Detect which cell encompasses the target text, then output its (X, Y) center coordinate. 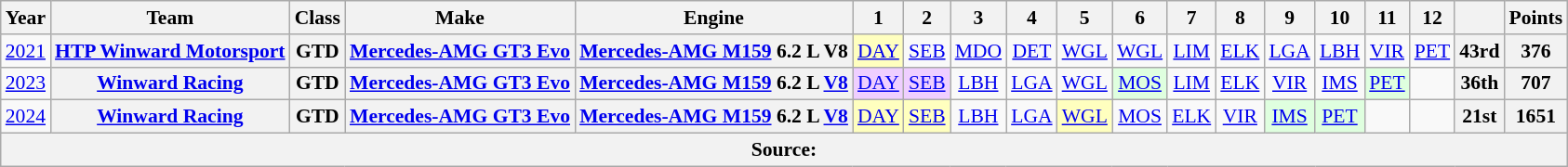
6 (1140, 18)
3 (978, 18)
Engine (714, 18)
Class (318, 18)
2023 (26, 83)
HTP Winward Motorsport (170, 51)
4 (1031, 18)
36th (1479, 83)
376 (1536, 51)
8 (1240, 18)
1 (878, 18)
Make (459, 18)
2024 (26, 117)
12 (1432, 18)
707 (1536, 83)
10 (1339, 18)
2 (927, 18)
DET (1031, 51)
11 (1388, 18)
43rd (1479, 51)
Year (26, 18)
Points (1536, 18)
9 (1289, 18)
Team (170, 18)
5 (1084, 18)
1651 (1536, 117)
Source: (784, 150)
7 (1191, 18)
2021 (26, 51)
21st (1479, 117)
MDO (978, 51)
